Search for the cell housing the specified text and yield its [X, Y] center coordinate. 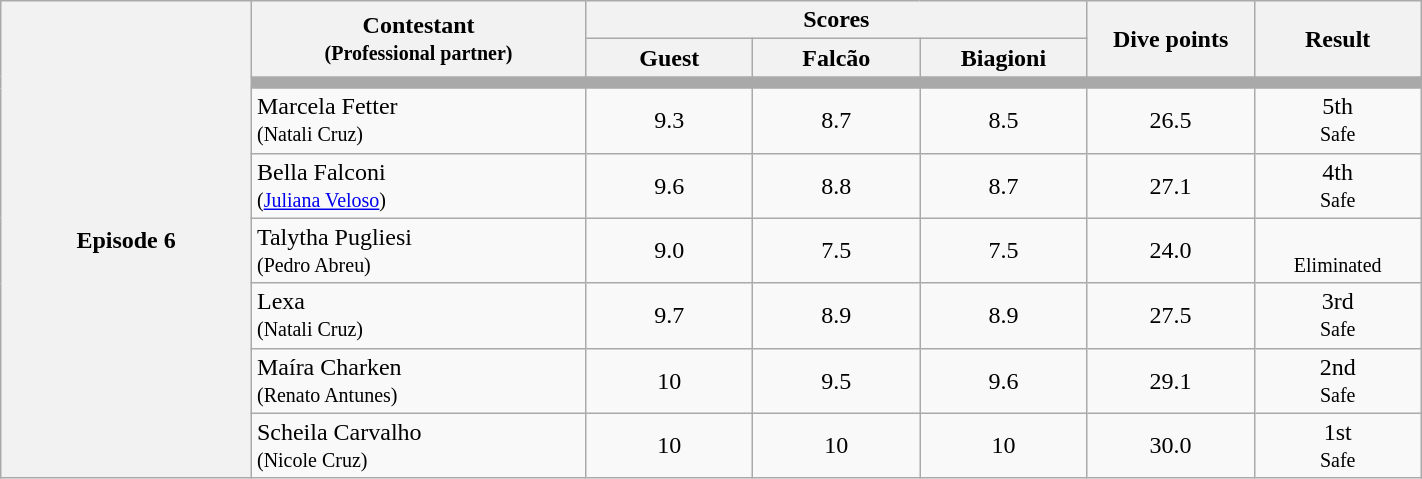
Bella Falconi(Juliana Veloso) [418, 186]
9.5 [836, 380]
8.8 [836, 186]
27.5 [1170, 316]
Episode 6 [126, 240]
Lexa(Natali Cruz) [418, 316]
2ndSafe [1338, 380]
Maíra Charken(Renato Antunes) [418, 380]
1stSafe [1338, 446]
9.7 [670, 316]
Dive points [1170, 39]
29.1 [1170, 380]
Falcão [836, 58]
Result [1338, 39]
3rdSafe [1338, 316]
Eliminated [1338, 250]
30.0 [1170, 446]
24.0 [1170, 250]
9.0 [670, 250]
Contestant(Professional partner) [418, 39]
27.1 [1170, 186]
26.5 [1170, 120]
Scheila Carvalho(Nicole Cruz) [418, 446]
4thSafe [1338, 186]
Marcela Fetter(Natali Cruz) [418, 120]
9.3 [670, 120]
8.5 [1004, 120]
5thSafe [1338, 120]
Scores [836, 20]
Talytha Pugliesi(Pedro Abreu) [418, 250]
Guest [670, 58]
Biagioni [1004, 58]
